Search for the cell housing the specified text and yield its (x, y) center coordinate. 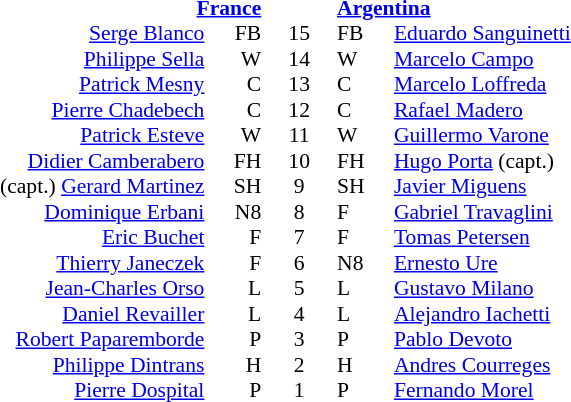
11 (299, 135)
13 (299, 85)
4 (299, 314)
15 (299, 33)
8 (299, 212)
5 (299, 289)
3 (299, 339)
12 (299, 110)
6 (299, 263)
9 (299, 187)
7 (299, 237)
2 (299, 365)
14 (299, 59)
10 (299, 161)
